Capture the cell that displays the provided text and extract its (x, y) central coordinate. 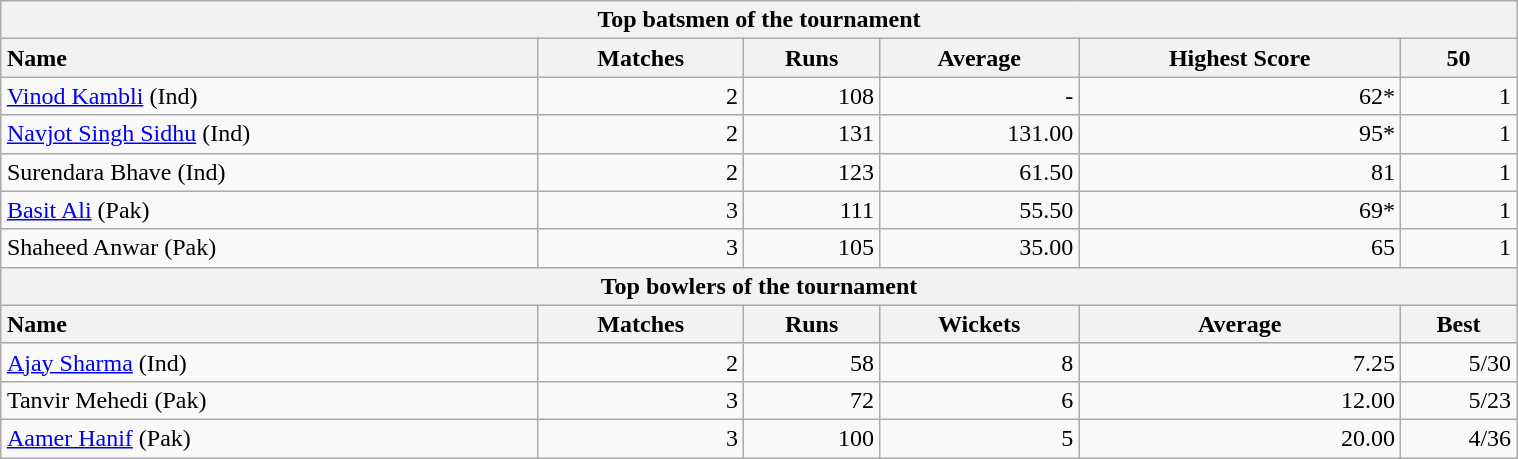
Top batsmen of the tournament (758, 20)
131 (812, 134)
Basit Ali (Pak) (269, 210)
Wickets (978, 324)
8 (978, 362)
12.00 (1240, 400)
5 (978, 438)
5/23 (1459, 400)
81 (1240, 172)
Best (1459, 324)
50 (1459, 58)
111 (812, 210)
55.50 (978, 210)
95* (1240, 134)
72 (812, 400)
105 (812, 248)
5/30 (1459, 362)
131.00 (978, 134)
62* (1240, 96)
- (978, 96)
Navjot Singh Sidhu (Ind) (269, 134)
69* (1240, 210)
100 (812, 438)
4/36 (1459, 438)
35.00 (978, 248)
Ajay Sharma (Ind) (269, 362)
Surendara Bhave (Ind) (269, 172)
7.25 (1240, 362)
Shaheed Anwar (Pak) (269, 248)
Vinod Kambli (Ind) (269, 96)
Highest Score (1240, 58)
Aamer Hanif (Pak) (269, 438)
6 (978, 400)
20.00 (1240, 438)
61.50 (978, 172)
65 (1240, 248)
123 (812, 172)
Top bowlers of the tournament (758, 286)
Tanvir Mehedi (Pak) (269, 400)
58 (812, 362)
108 (812, 96)
